Locate the cell with the specified text and output its (X, Y) center coordinate. 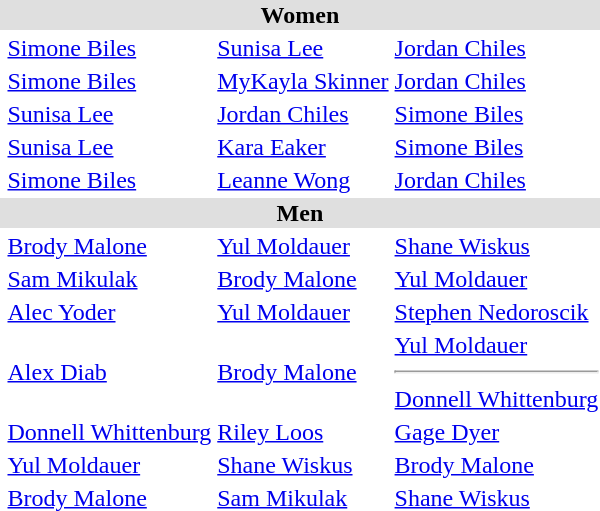
Alex Diab (110, 372)
Gage Dyer (496, 432)
Alec Yoder (110, 312)
Kara Eaker (303, 147)
Donnell Whittenburg (110, 432)
Yul MoldauerDonnell Whittenburg (496, 372)
Men (300, 213)
Riley Loos (303, 432)
Sam Mikulak (110, 279)
Stephen Nedoroscik (496, 312)
MyKayla Skinner (303, 81)
Women (300, 15)
Leanne Wong (303, 180)
